Return (X, Y) of the center of cell containing provided text 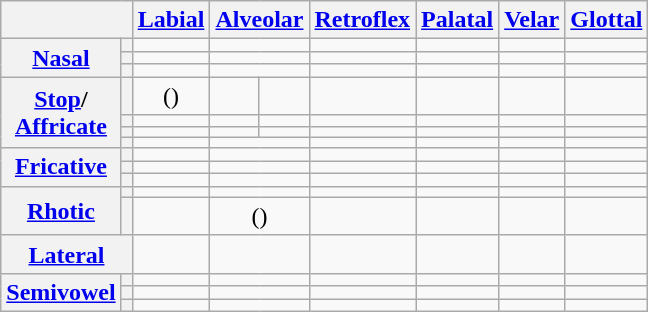
Rhotic (61, 210)
Alveolar (260, 20)
Labial (171, 20)
Nasal (61, 58)
Retroflex (362, 20)
Velar (532, 20)
Stop/Affricate (61, 112)
Semivowel (61, 292)
Lateral (66, 254)
Palatal (458, 20)
Glottal (606, 20)
Fricative (61, 167)
